Search for the cell housing the specified text and yield its (x, y) center coordinate. 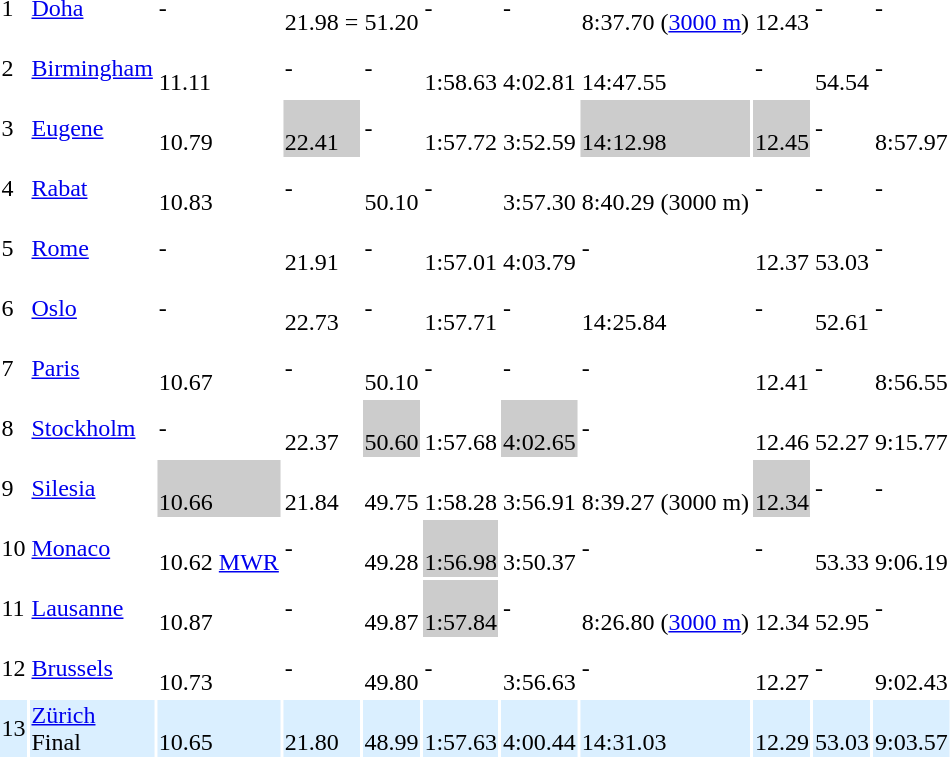
12 (14, 668)
1:56.98 (461, 548)
3:56.63 (540, 668)
13 (14, 728)
Lausanne (92, 608)
21.91 (322, 248)
14:47.55 (665, 68)
Stockholm (92, 428)
10.67 (218, 368)
ZürichFinal (92, 728)
52.27 (842, 428)
12.46 (782, 428)
12.41 (782, 368)
9:15.77 (912, 428)
3:57.30 (540, 188)
8:26.80 (3000 m) (665, 608)
9:06.19 (912, 548)
12.29 (782, 728)
10.79 (218, 128)
3:50.37 (540, 548)
8:57.97 (912, 128)
3 (14, 128)
1:57.01 (461, 248)
52.61 (842, 308)
9:03.57 (912, 728)
11 (14, 608)
10.66 (218, 488)
7 (14, 368)
10.65 (218, 728)
49.28 (392, 548)
12.27 (782, 668)
21.84 (322, 488)
8:40.29 (3000 m) (665, 188)
1:57.68 (461, 428)
48.99 (392, 728)
21.80 (322, 728)
Rabat (92, 188)
12.45 (782, 128)
Oslo (92, 308)
4:02.81 (540, 68)
Silesia (92, 488)
4:00.44 (540, 728)
22.41 (322, 128)
8:39.27 (3000 m) (665, 488)
10.87 (218, 608)
3:52.59 (540, 128)
4:03.79 (540, 248)
1:57.84 (461, 608)
53.33 (842, 548)
22.73 (322, 308)
14:12.98 (665, 128)
49.87 (392, 608)
2 (14, 68)
8:56.55 (912, 368)
9 (14, 488)
3:56.91 (540, 488)
22.37 (322, 428)
14:25.84 (665, 308)
10.83 (218, 188)
1:57.72 (461, 128)
12.37 (782, 248)
8 (14, 428)
4:02.65 (540, 428)
1:57.63 (461, 728)
10.62 MWR (218, 548)
Monaco (92, 548)
11.11 (218, 68)
50.60 (392, 428)
10 (14, 548)
6 (14, 308)
Birmingham (92, 68)
9:02.43 (912, 668)
Paris (92, 368)
4 (14, 188)
14:31.03 (665, 728)
54.54 (842, 68)
Eugene (92, 128)
Rome (92, 248)
Brussels (92, 668)
1:57.71 (461, 308)
52.95 (842, 608)
1:58.28 (461, 488)
5 (14, 248)
10.73 (218, 668)
49.80 (392, 668)
1:58.63 (461, 68)
49.75 (392, 488)
